Pinpoint the cell where the given text exists, returning its (X, Y) midpoint coordinate. 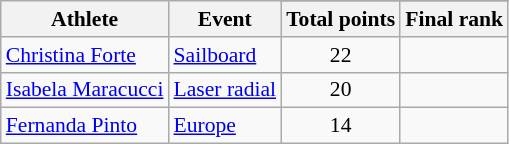
Laser radial (224, 90)
Athlete (85, 19)
Final rank (454, 19)
Europe (224, 126)
Fernanda Pinto (85, 126)
14 (340, 126)
Isabela Maracucci (85, 90)
Event (224, 19)
20 (340, 90)
Total points (340, 19)
Sailboard (224, 55)
22 (340, 55)
Christina Forte (85, 55)
